Search for the cell housing the specified text and yield its (x, y) center coordinate. 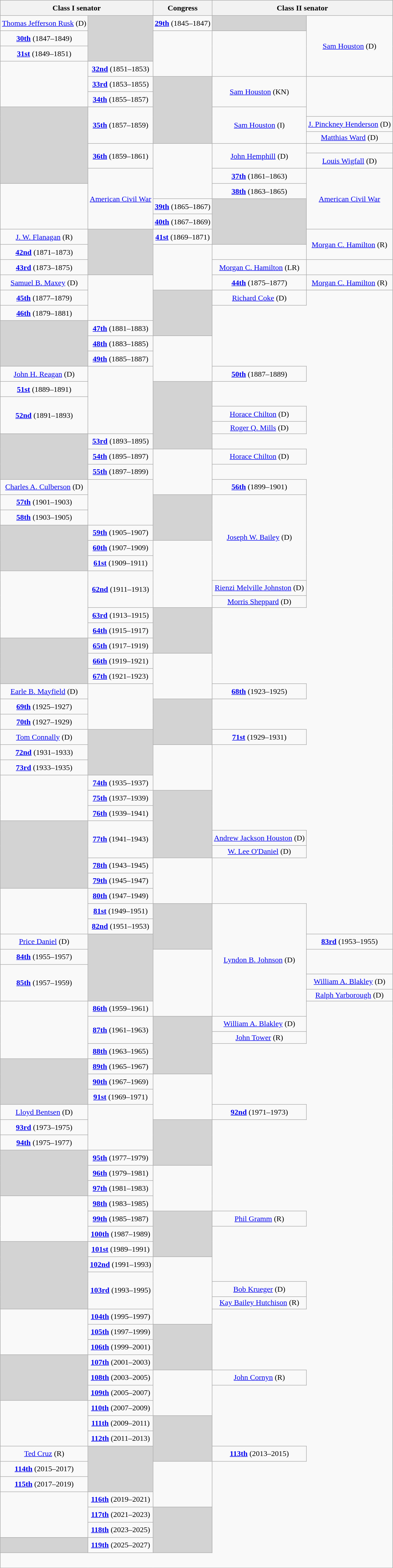
50th (1887–1889) (259, 374)
119th (2025–2027) (121, 1545)
92nd (1971–1973) (259, 1112)
59th (1905–1907) (121, 533)
Class I senator (77, 8)
33rd (1853–1855) (121, 84)
37th (1861–1863) (259, 176)
58th (1903–1905) (44, 517)
113th (2013–2015) (259, 1453)
J. W. Flanagan (R) (44, 237)
75th (1937–1939) (121, 798)
29th (1845–1847) (183, 23)
89th (1965–1967) (121, 1066)
66th (1919–1921) (121, 661)
104th (1995–1997) (121, 1316)
Morgan C. Hamilton (LR) (259, 267)
John Hemphill (D) (259, 156)
107th (2001–2003) (121, 1362)
87th (1961–1963) (121, 1030)
77th (1941–1943) (121, 839)
81st (1949–1951) (121, 911)
30th (1847–1849) (44, 38)
51st (1889–1891) (44, 389)
97th (1981–1983) (121, 1188)
Charles A. Culberson (D) (44, 487)
114th (2015–2017) (44, 1469)
Tom Connally (D) (44, 737)
101st (1989–1991) (121, 1249)
74th (1935–1937) (121, 783)
82nd (1951–1953) (121, 926)
35th (1857–1859) (121, 125)
Sam Houston (KN) (259, 92)
62nd (1911–1913) (121, 589)
Ralph Yarborough (D) (349, 995)
47th (1881–1883) (121, 328)
105th (1997–1999) (121, 1332)
John Cornyn (R) (259, 1377)
56th (1899–1901) (259, 487)
98th (1983–1985) (121, 1203)
38th (1863–1865) (259, 191)
Ted Cruz (R) (44, 1453)
Samuel B. Maxey (D) (44, 283)
110th (2007–2009) (121, 1408)
Phil Gramm (R) (259, 1219)
John H. Reagan (D) (44, 374)
Sam Houston (D) (349, 46)
80th (1947–1949) (121, 896)
79th (1945–1947) (121, 880)
84th (1955–1957) (44, 957)
40th (1867–1869) (183, 222)
106th (1999–2001) (121, 1347)
Lloyd Bentsen (D) (44, 1112)
95th (1977–1979) (121, 1158)
Joseph W. Bailey (D) (259, 537)
48th (1883–1885) (121, 344)
41st (1869–1871) (183, 237)
Earle B. Mayfield (D) (44, 691)
65th (1917–1919) (121, 646)
57th (1901–1903) (44, 502)
Louis Wigfall (D) (349, 161)
Sam Houston (I) (259, 125)
112th (2011–2013) (121, 1438)
70th (1927–1929) (44, 722)
88th (1963–1965) (121, 1051)
76th (1939–1941) (121, 813)
Roger Q. Mills (D) (259, 428)
Rienzi Melville Johnston (D) (259, 588)
36th (1859–1861) (121, 156)
54th (1895–1897) (121, 457)
Class II senator (302, 8)
116th (2019–2021) (121, 1499)
85th (1957–1959) (44, 983)
53rd (1893–1895) (121, 441)
49th (1885–1887) (121, 359)
Price Daniel (D) (44, 941)
Richard Coke (D) (259, 298)
69th (1925–1927) (44, 707)
91st (1969–1971) (121, 1097)
63rd (1913–1915) (121, 615)
68th (1923–1925) (259, 691)
96th (1979–1981) (121, 1173)
86th (1959–1961) (121, 1009)
Matthias Ward (D) (349, 138)
117th (2021–2023) (121, 1514)
118th (2023–2025) (121, 1530)
60th (1907–1909) (121, 548)
52nd (1891–1893) (44, 415)
John Tower (R) (259, 1038)
Congress (183, 8)
83rd (1953–1955) (349, 941)
42nd (1871–1873) (44, 252)
67th (1921–1923) (121, 676)
Thomas Jefferson Rusk (D) (44, 23)
102nd (1991–1993) (121, 1264)
32nd (1851–1853) (121, 69)
115th (2017–2019) (44, 1484)
W. Lee O'Daniel (D) (259, 852)
94th (1975–1977) (44, 1143)
99th (1985–1987) (121, 1219)
108th (2003–2005) (121, 1377)
71st (1929–1931) (259, 737)
109th (2005–2007) (121, 1393)
64th (1915–1917) (121, 630)
45th (1877–1879) (44, 298)
31st (1849–1851) (44, 54)
J. Pinckney Henderson (D) (349, 124)
61st (1909–1911) (121, 563)
Andrew Jackson Houston (D) (259, 838)
111th (2009–2011) (121, 1423)
Bob Krueger (D) (259, 1289)
Lyndon B. Johnson (D) (259, 960)
46th (1879–1881) (44, 313)
39th (1865–1867) (183, 207)
55th (1897–1899) (121, 472)
34th (1855–1857) (121, 99)
Morris Sheppard (D) (259, 602)
44th (1875–1877) (259, 283)
73rd (1933–1935) (44, 768)
100th (1987–1989) (121, 1234)
72nd (1931–1933) (44, 752)
90th (1967–1969) (121, 1082)
103rd (1993–1995) (121, 1290)
Kay Bailey Hutchison (R) (259, 1303)
43rd (1873–1875) (44, 267)
78th (1943–1945) (121, 865)
93rd (1973–1975) (44, 1127)
